Determine the (X, Y) coordinate at the center of the cell enclosing the given text.  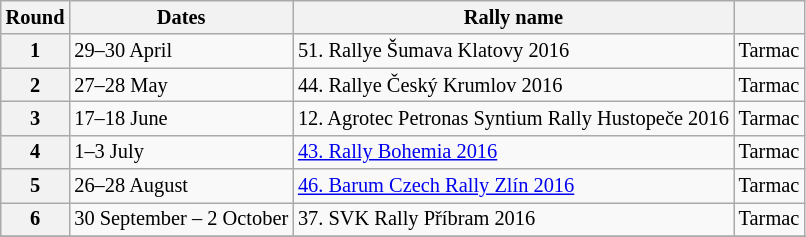
5 (36, 186)
1–3 July (181, 152)
Dates (181, 17)
3 (36, 118)
12. Agrotec Petronas Syntium Rally Hustopeče 2016 (514, 118)
46. Barum Czech Rally Zlín 2016 (514, 186)
2 (36, 85)
Rally name (514, 17)
6 (36, 219)
27–28 May (181, 85)
30 September – 2 October (181, 219)
26–28 August (181, 186)
44. Rallye Český Krumlov 2016 (514, 85)
17–18 June (181, 118)
29–30 April (181, 51)
1 (36, 51)
51. Rallye Šumava Klatovy 2016 (514, 51)
43. Rally Bohemia 2016 (514, 152)
Round (36, 17)
37. SVK Rally Příbram 2016 (514, 219)
4 (36, 152)
